Scan for the cell matching the given text and deliver its [X, Y] coordinate at center. 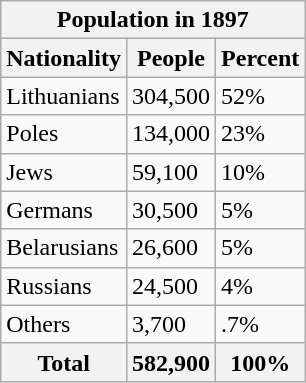
134,000 [170, 134]
.7% [260, 324]
Jews [64, 172]
26,600 [170, 248]
304,500 [170, 96]
Others [64, 324]
Nationality [64, 58]
Lithuanians [64, 96]
Belarusians [64, 248]
3,700 [170, 324]
30,500 [170, 210]
Total [64, 362]
23% [260, 134]
Population in 1897 [153, 20]
52% [260, 96]
24,500 [170, 286]
Germans [64, 210]
100% [260, 362]
Percent [260, 58]
4% [260, 286]
Russians [64, 286]
People [170, 58]
10% [260, 172]
Poles [64, 134]
582,900 [170, 362]
59,100 [170, 172]
